Locate the cell with the specified text and output its (X, Y) center coordinate. 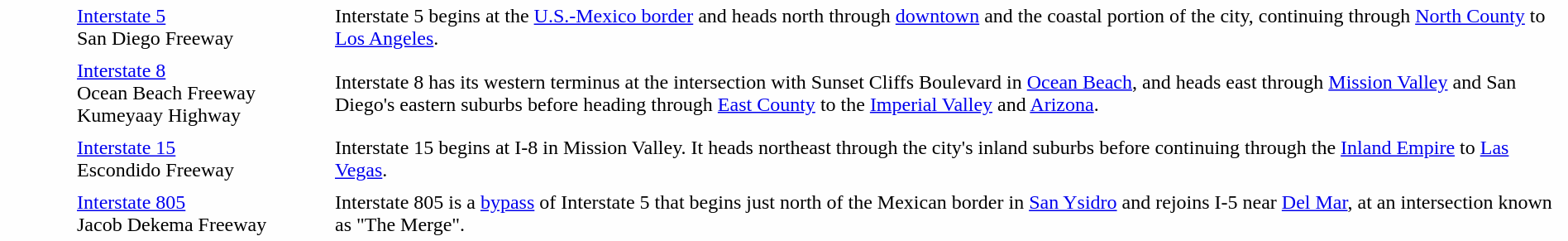
Interstate 15Escondido Freeway (201, 159)
Interstate 8Ocean Beach FreewayKumeyaay Highway (201, 93)
Interstate 5San Diego Freeway (201, 27)
Interstate 805Jacob Dekema Freeway (201, 214)
